Find where the given text appears and provide that cell's center as [X, Y] coordinate. 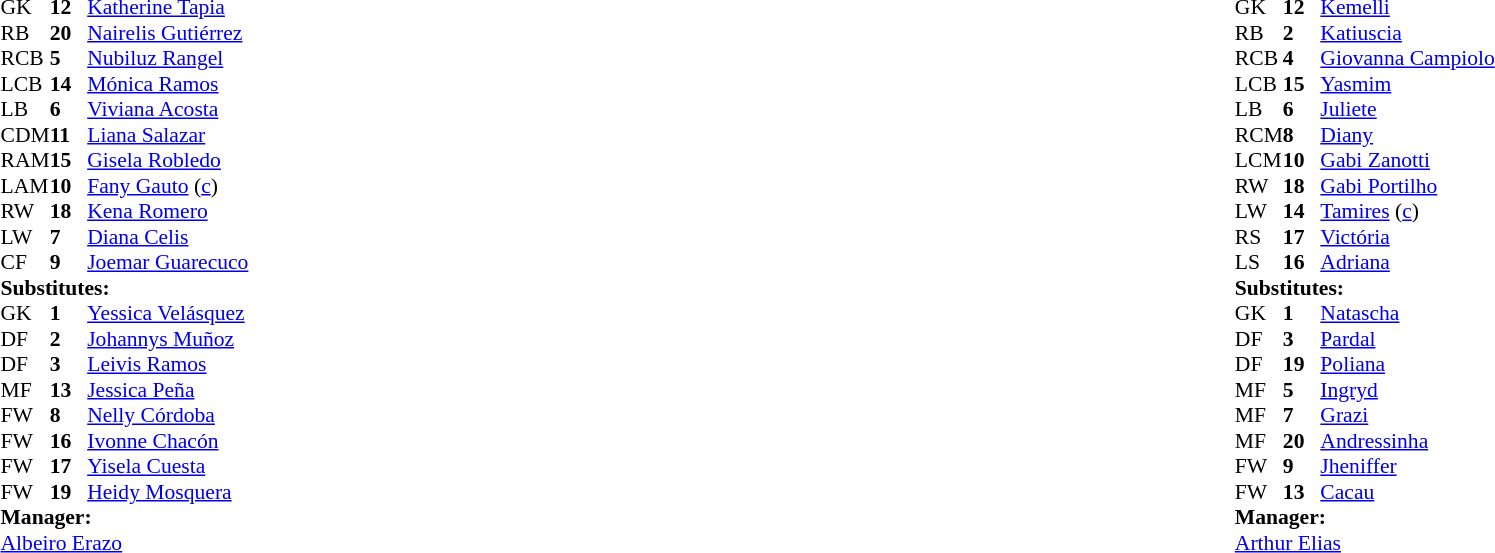
Grazi [1407, 415]
Nelly Córdoba [168, 415]
Gabi Portilho [1407, 186]
Heidy Mosquera [168, 492]
Adriana [1407, 263]
CDM [24, 135]
RCM [1259, 135]
LCM [1259, 161]
Victória [1407, 237]
Yisela Cuesta [168, 467]
11 [69, 135]
Viviana Acosta [168, 109]
Katiuscia [1407, 33]
4 [1302, 59]
Andressinha [1407, 441]
Nairelis Gutiérrez [168, 33]
RS [1259, 237]
Nubiluz Rangel [168, 59]
CF [24, 263]
Giovanna Campiolo [1407, 59]
Poliana [1407, 365]
LS [1259, 263]
Johannys Muñoz [168, 339]
RAM [24, 161]
Natascha [1407, 313]
LAM [24, 186]
Ingryd [1407, 390]
Joemar Guarecuco [168, 263]
Fany Gauto (c) [168, 186]
Jheniffer [1407, 467]
Pardal [1407, 339]
Gabi Zanotti [1407, 161]
Mónica Ramos [168, 84]
Juliete [1407, 109]
Liana Salazar [168, 135]
Gisela Robledo [168, 161]
Diany [1407, 135]
Jessica Peña [168, 390]
Diana Celis [168, 237]
Tamires (c) [1407, 211]
Yessica Velásquez [168, 313]
Leivis Ramos [168, 365]
Yasmim [1407, 84]
Cacau [1407, 492]
Ivonne Chacón [168, 441]
Kena Romero [168, 211]
